Return (X, Y) of the center of cell containing provided text 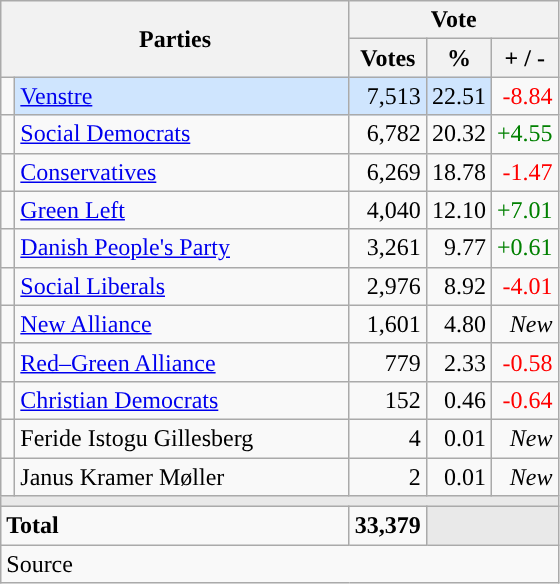
Danish People's Party (182, 248)
Social Democrats (182, 134)
779 (388, 362)
Parties (176, 39)
4 (388, 438)
Janus Kramer Møller (182, 477)
0.46 (458, 400)
Green Left (182, 210)
4,040 (388, 210)
+7.01 (524, 210)
-8.84 (524, 96)
8.92 (458, 286)
3,261 (388, 248)
1,601 (388, 324)
6,269 (388, 172)
2,976 (388, 286)
Social Liberals (182, 286)
152 (388, 400)
+4.55 (524, 134)
New Alliance (182, 324)
9.77 (458, 248)
33,379 (388, 526)
Venstre (182, 96)
2 (388, 477)
7,513 (388, 96)
Christian Democrats (182, 400)
+ / - (524, 58)
Total (176, 526)
12.10 (458, 210)
4.80 (458, 324)
Source (280, 564)
Red–Green Alliance (182, 362)
-4.01 (524, 286)
-1.47 (524, 172)
6,782 (388, 134)
Vote (454, 20)
-0.58 (524, 362)
2.33 (458, 362)
22.51 (458, 96)
+0.61 (524, 248)
20.32 (458, 134)
18.78 (458, 172)
% (458, 58)
-0.64 (524, 400)
Votes (388, 58)
Conservatives (182, 172)
Feride Istogu Gillesberg (182, 438)
